Determine the (x, y) coordinate at the center of the cell enclosing the given text.  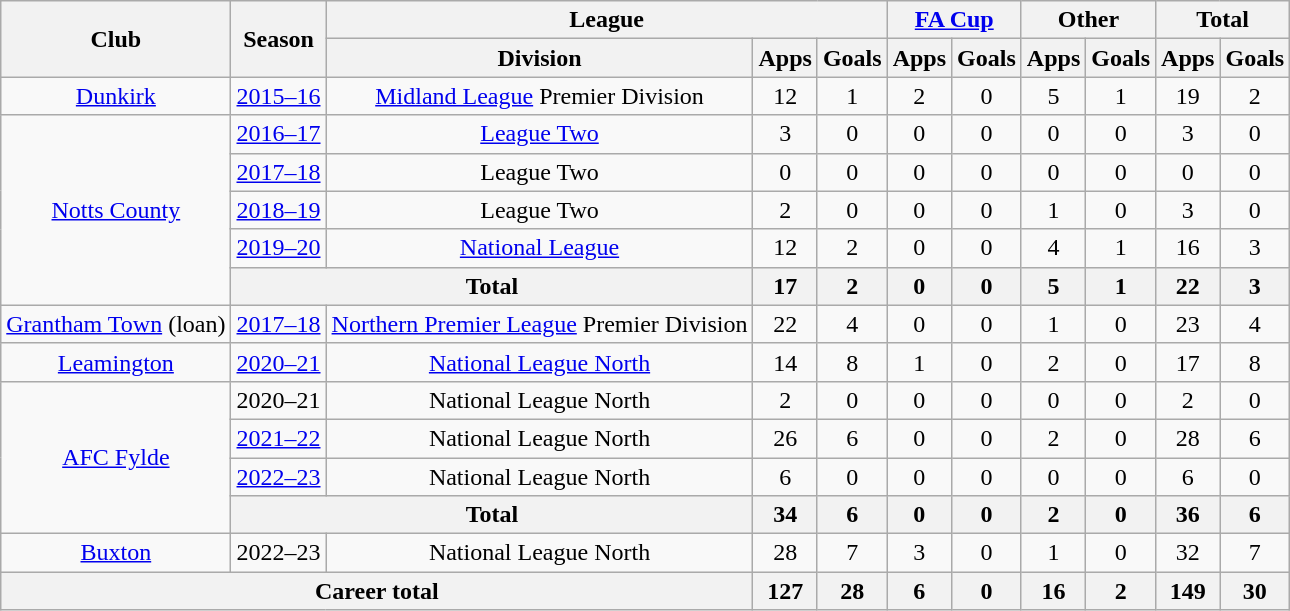
2015–16 (278, 96)
Grantham Town (loan) (116, 324)
30 (1255, 591)
2016–17 (278, 134)
Other (1088, 20)
149 (1188, 591)
Leamington (116, 362)
Career total (377, 591)
Dunkirk (116, 96)
19 (1188, 96)
2018–19 (278, 210)
2021–22 (278, 438)
Division (540, 58)
Buxton (116, 553)
League (606, 20)
34 (785, 515)
Notts County (116, 210)
Northern Premier League Premier Division (540, 324)
23 (1188, 324)
14 (785, 362)
Club (116, 39)
AFC Fylde (116, 457)
36 (1188, 515)
127 (785, 591)
26 (785, 438)
2019–20 (278, 248)
FA Cup (954, 20)
32 (1188, 553)
National League (540, 248)
Season (278, 39)
Midland League Premier Division (540, 96)
